Locate the cell with the specified text and output its (x, y) center coordinate. 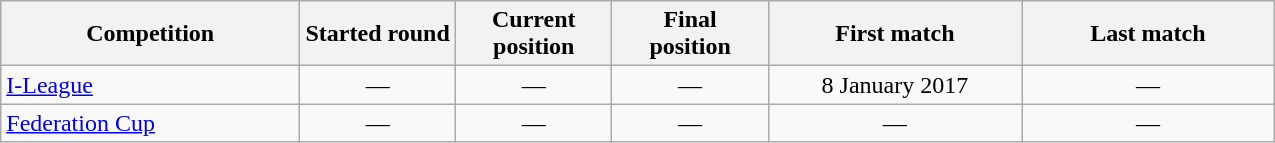
I-League (150, 85)
Current position (534, 34)
Federation Cup (150, 123)
Last match (1148, 34)
First match (894, 34)
Final position (690, 34)
Competition (150, 34)
Started round (378, 34)
8 January 2017 (894, 85)
